Search for the cell housing the specified text and yield its [x, y] center coordinate. 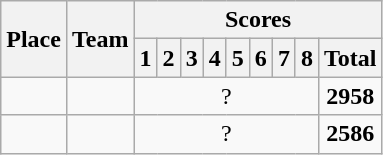
Total [350, 58]
2958 [350, 96]
2586 [350, 134]
4 [214, 58]
7 [284, 58]
6 [260, 58]
Team [100, 39]
5 [238, 58]
Place [34, 39]
8 [306, 58]
3 [192, 58]
1 [146, 58]
Scores [258, 20]
2 [168, 58]
